Pinpoint the cell where the given text exists, returning its (x, y) midpoint coordinate. 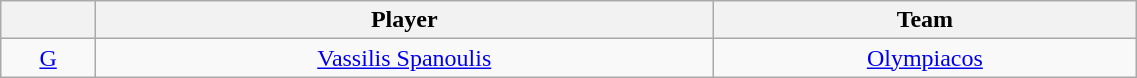
Vassilis Spanoulis (404, 58)
Player (404, 20)
Team (925, 20)
G (48, 58)
Olympiacos (925, 58)
